For the text-containing cell, return its midpoint in [x, y] coordinate format. 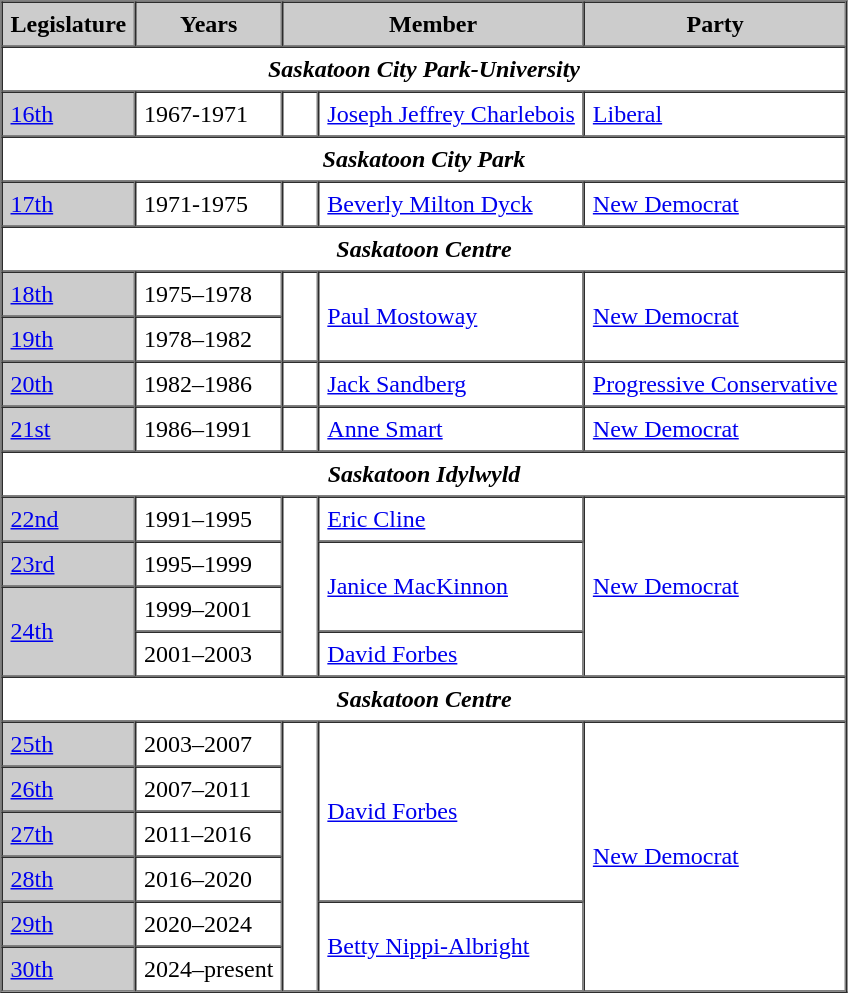
Paul Mostoway [451, 317]
1995–1999 [208, 564]
1982–1986 [208, 384]
Saskatoon City Park-University [424, 68]
Betty Nippi-Albright [451, 947]
1999–2001 [208, 608]
Saskatoon Idylwyld [424, 474]
1986–1991 [208, 428]
29th [69, 924]
Anne Smart [451, 428]
18th [69, 294]
1975–1978 [208, 294]
Beverly Milton Dyck [451, 204]
2007–2011 [208, 788]
Eric Cline [451, 518]
21st [69, 428]
25th [69, 744]
Janice MacKinnon [451, 587]
23rd [69, 564]
19th [69, 338]
1967-1971 [208, 114]
2001–2003 [208, 654]
30th [69, 968]
27th [69, 834]
2020–2024 [208, 924]
Jack Sandberg [451, 384]
Legislature [69, 24]
26th [69, 788]
1971-1975 [208, 204]
1978–1982 [208, 338]
2016–2020 [208, 878]
24th [69, 631]
22nd [69, 518]
2024–present [208, 968]
Party [716, 24]
Liberal [716, 114]
Progressive Conservative [716, 384]
20th [69, 384]
Member [433, 24]
28th [69, 878]
17th [69, 204]
Years [208, 24]
2011–2016 [208, 834]
16th [69, 114]
1991–1995 [208, 518]
Joseph Jeffrey Charlebois [451, 114]
2003–2007 [208, 744]
Saskatoon City Park [424, 158]
